Extract the [x, y] coordinate from the center of the cell holding the provided text.  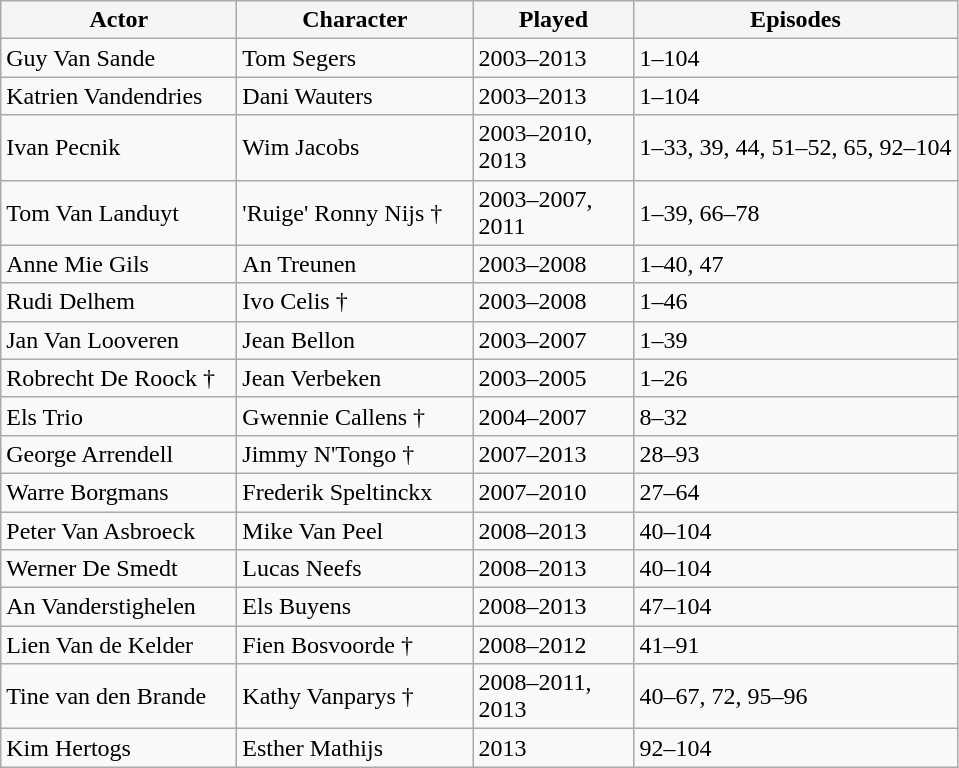
40–67, 72, 95–96 [796, 696]
Kathy Vanparys † [355, 696]
Els Trio [119, 416]
Ivan Pecnik [119, 148]
Anne Mie Gils [119, 264]
An Treunen [355, 264]
Guy Van Sande [119, 58]
2004–2007 [554, 416]
8–32 [796, 416]
Tom Segers [355, 58]
41–91 [796, 645]
Gwennie Callens † [355, 416]
Warre Borgmans [119, 492]
Peter Van Asbroeck [119, 531]
Els Buyens [355, 607]
Tine van den Brande [119, 696]
2008–2012 [554, 645]
1–26 [796, 378]
Jean Bellon [355, 340]
1–39, 66–78 [796, 212]
2003–2010, 2013 [554, 148]
Dani Wauters [355, 96]
Lien Van de Kelder [119, 645]
Jimmy N'Tongo † [355, 454]
2003–2007, 2011 [554, 212]
1–46 [796, 302]
2003–2007 [554, 340]
Fien Bosvoorde † [355, 645]
92–104 [796, 748]
George Arrendell [119, 454]
Character [355, 20]
1–40, 47 [796, 264]
Frederik Speltinckx [355, 492]
'Ruige' Ronny Nijs † [355, 212]
Werner De Smedt [119, 569]
2013 [554, 748]
Episodes [796, 20]
1–33, 39, 44, 51–52, 65, 92–104 [796, 148]
2007–2010 [554, 492]
Wim Jacobs [355, 148]
47–104 [796, 607]
1–39 [796, 340]
2008–2011, 2013 [554, 696]
Ivo Celis † [355, 302]
Robrecht De Roock † [119, 378]
Kim Hertogs [119, 748]
Tom Van Landuyt [119, 212]
An Vanderstighelen [119, 607]
2003–2005 [554, 378]
Played [554, 20]
Jean Verbeken [355, 378]
Jan Van Looveren [119, 340]
Esther Mathijs [355, 748]
Katrien Vandendries [119, 96]
27–64 [796, 492]
Lucas Neefs [355, 569]
28–93 [796, 454]
Actor [119, 20]
Rudi Delhem [119, 302]
Mike Van Peel [355, 531]
2007–2013 [554, 454]
